Output the [X, Y] coordinate of the center of the cell containing the given text.  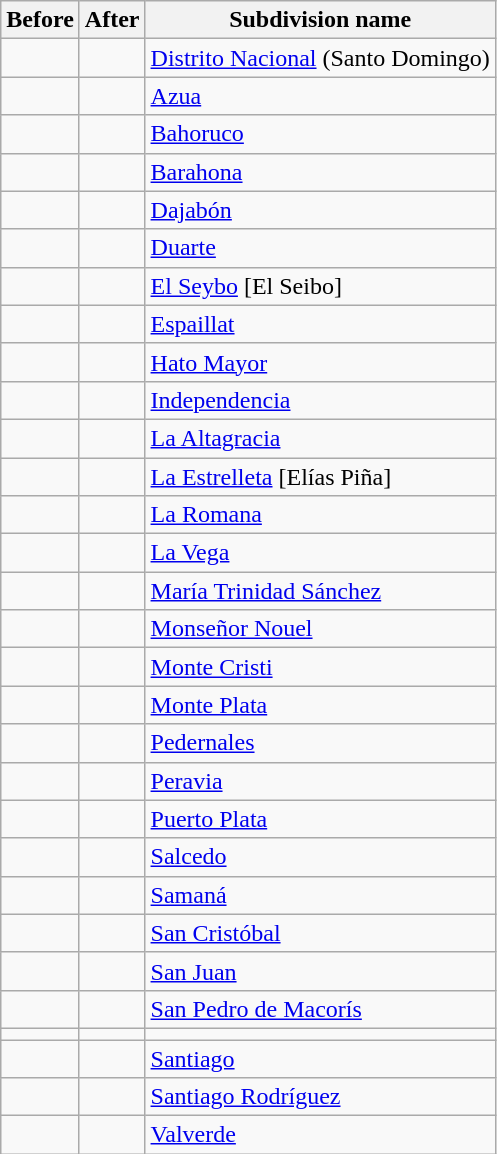
María Trinidad Sánchez [320, 591]
Salcedo [320, 857]
Duarte [320, 248]
El Seybo [El Seibo] [320, 286]
Subdivision name [320, 20]
Azua [320, 96]
La Altagracia [320, 438]
Monte Plata [320, 705]
Puerto Plata [320, 819]
La Romana [320, 515]
San Juan [320, 971]
Santiago Rodríguez [320, 1097]
Espaillat [320, 324]
Bahoruco [320, 134]
Distrito Nacional (Santo Domingo) [320, 58]
Samaná [320, 895]
Before [40, 20]
Peravia [320, 781]
La Vega [320, 553]
Dajabón [320, 210]
Santiago [320, 1059]
San Pedro de Macorís [320, 1009]
After [112, 20]
Valverde [320, 1135]
La Estrelleta [Elías Piña] [320, 477]
Barahona [320, 172]
Monte Cristi [320, 667]
Pedernales [320, 743]
Monseñor Nouel [320, 629]
Hato Mayor [320, 362]
San Cristóbal [320, 933]
Independencia [320, 400]
